Identify which cell holds the provided text, then report its (X, Y) central coordinate. 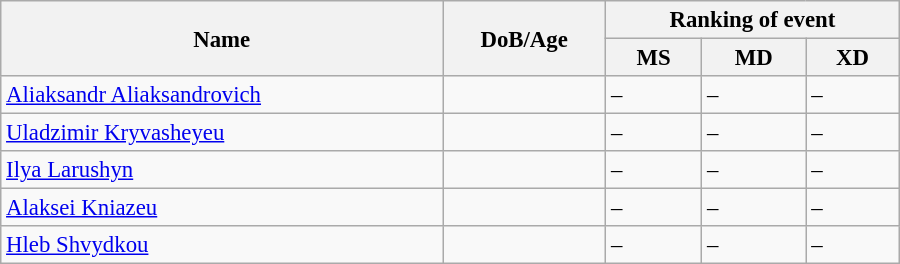
Alaksei Kniazeu (222, 208)
Hleb Shvydkou (222, 245)
Aliaksandr Aliaksandrovich (222, 95)
Name (222, 38)
MD (754, 58)
Ranking of event (753, 20)
Ilya Larushyn (222, 170)
DoB/Age (524, 38)
Uladzimir Kryvasheyeu (222, 133)
MS (654, 58)
XD (852, 58)
